Identify which cell holds the provided text, then report its (X, Y) central coordinate. 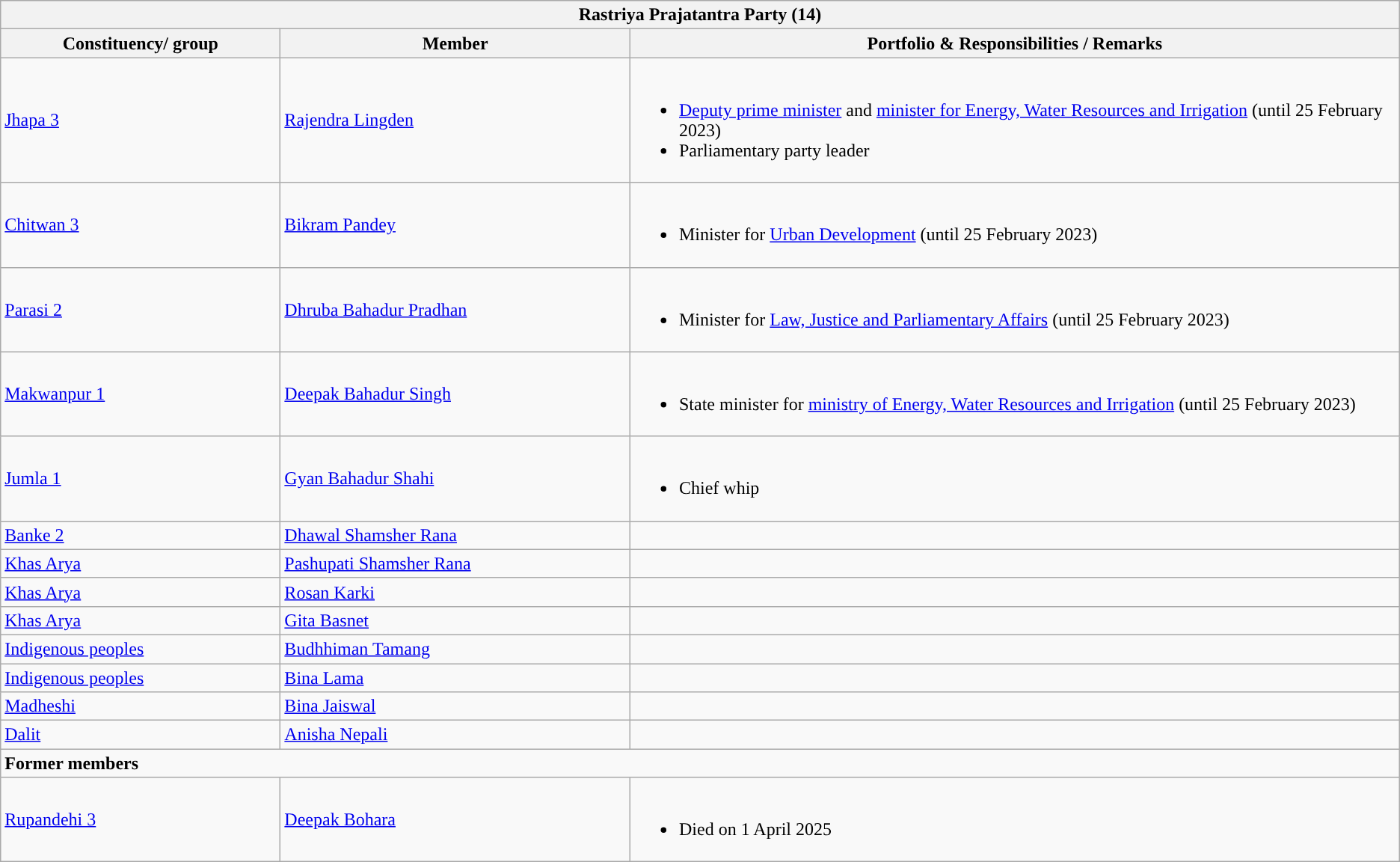
Rupandehi 3 (141, 820)
Parasi 2 (141, 310)
Dalit (141, 735)
Deepak Bahadur Singh (455, 394)
Constituency/ group (141, 43)
Bikram Pandey (455, 224)
Jumla 1 (141, 479)
Dhawal Shamsher Rana (455, 535)
Member (455, 43)
Budhhiman Tamang (455, 649)
Madheshi (141, 706)
Minister for Urban Development (until 25 February 2023) (1014, 224)
State minister for ministry of Energy, Water Resources and Irrigation (until 25 February 2023) (1014, 394)
Chief whip (1014, 479)
Died on 1 April 2025 (1014, 820)
Anisha Nepali (455, 735)
Deputy prime minister and minister for Energy, Water Resources and Irrigation (until 25 February 2023)Parliamentary party leader (1014, 120)
Bina Jaiswal (455, 706)
Rastriya Prajatantra Party (14) (700, 15)
Deepak Bohara (455, 820)
Bina Lama (455, 677)
Chitwan 3 (141, 224)
Dhruba Bahadur Pradhan (455, 310)
Makwanpur 1 (141, 394)
Portfolio & Responsibilities / Remarks (1014, 43)
Former members (700, 763)
Rajendra Lingden (455, 120)
Rosan Karki (455, 592)
Pashupati Shamsher Rana (455, 563)
Jhapa 3 (141, 120)
Gita Basnet (455, 620)
Banke 2 (141, 535)
Gyan Bahadur Shahi (455, 479)
Minister for Law, Justice and Parliamentary Affairs (until 25 February 2023) (1014, 310)
